Return the [x, y] coordinate for the center point of the cell that contains the specified text.  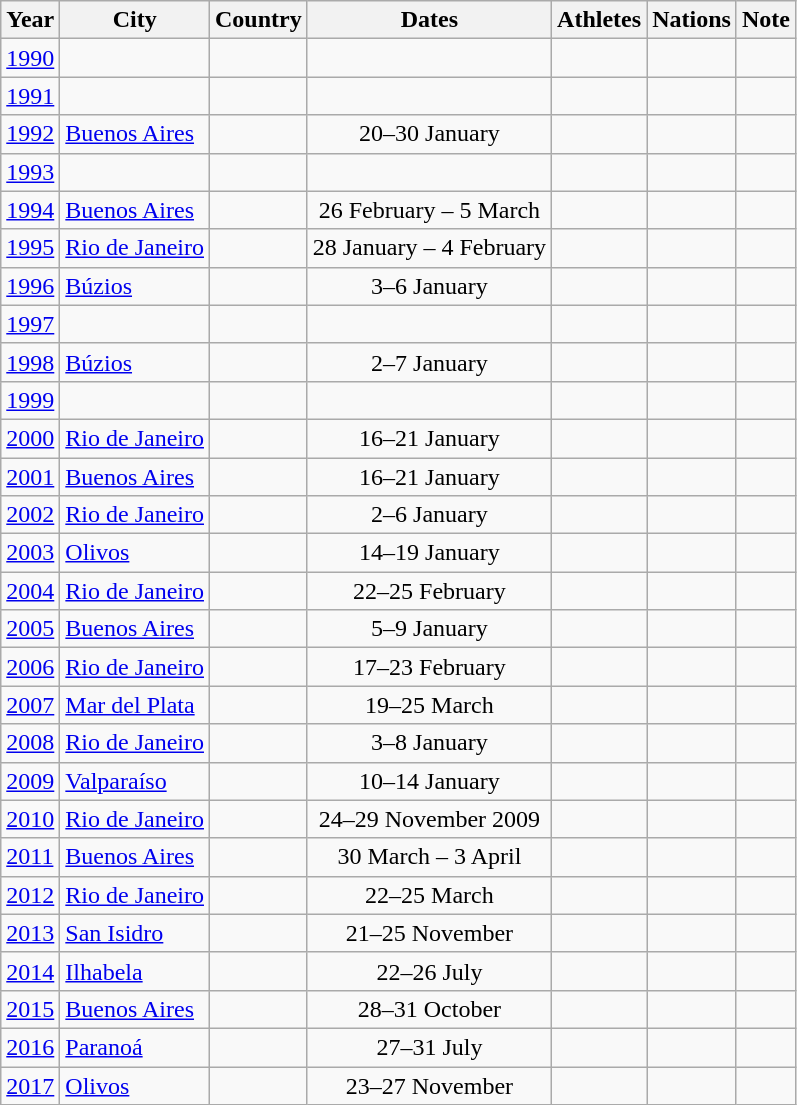
3–6 January [429, 286]
2011 [30, 857]
City [135, 20]
3–8 January [429, 743]
21–25 November [429, 933]
5–9 January [429, 629]
30 March – 3 April [429, 857]
2003 [30, 553]
1992 [30, 134]
1995 [30, 248]
2000 [30, 438]
Year [30, 20]
Valparaíso [135, 781]
22–25 March [429, 895]
24–29 November 2009 [429, 819]
20–30 January [429, 134]
2015 [30, 1009]
1999 [30, 400]
2012 [30, 895]
2–6 January [429, 515]
2007 [30, 705]
1991 [30, 96]
1997 [30, 324]
28 January – 4 February [429, 248]
14–19 January [429, 553]
Note [766, 20]
2–7 January [429, 362]
22–26 July [429, 971]
2006 [30, 667]
10–14 January [429, 781]
1993 [30, 172]
2016 [30, 1047]
1998 [30, 362]
27–31 July [429, 1047]
Athletes [600, 20]
28–31 October [429, 1009]
Paranoá [135, 1047]
1994 [30, 210]
22–25 February [429, 591]
17–23 February [429, 667]
2004 [30, 591]
23–27 November [429, 1085]
2002 [30, 515]
2001 [30, 477]
Dates [429, 20]
Country [259, 20]
San Isidro [135, 933]
2010 [30, 819]
2014 [30, 971]
26 February – 5 March [429, 210]
19–25 March [429, 705]
2005 [30, 629]
2013 [30, 933]
2009 [30, 781]
Mar del Plata [135, 705]
1996 [30, 286]
2008 [30, 743]
Nations [692, 20]
2017 [30, 1085]
1990 [30, 58]
Ilhabela [135, 971]
